Pinpoint the cell where the given text exists, returning its [x, y] midpoint coordinate. 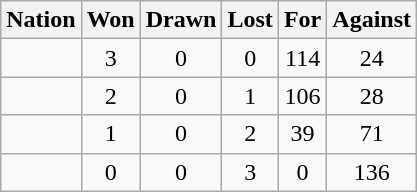
Won [110, 20]
24 [372, 58]
Against [372, 20]
Nation [41, 20]
39 [302, 134]
136 [372, 172]
71 [372, 134]
28 [372, 96]
114 [302, 58]
106 [302, 96]
Lost [250, 20]
For [302, 20]
Drawn [181, 20]
